Locate the cell with the specified text and output its [x, y] center coordinate. 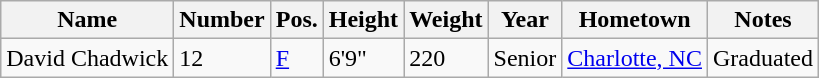
Weight [446, 20]
F [296, 58]
Year [525, 20]
Hometown [635, 20]
Name [88, 20]
Senior [525, 58]
Number [222, 20]
Height [363, 20]
220 [446, 58]
David Chadwick [88, 58]
12 [222, 58]
6'9" [363, 58]
Pos. [296, 20]
Notes [762, 20]
Graduated [762, 58]
Charlotte, NC [635, 58]
